Provide the [x, y] coordinate of the cell's center where the given text is located.  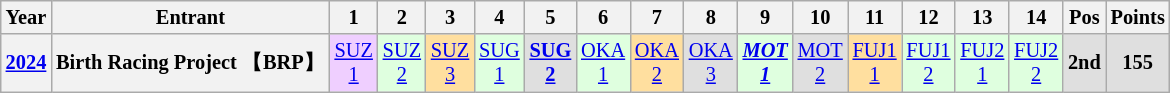
OKA3 [711, 63]
OKA1 [603, 63]
SUG2 [551, 63]
2024 [26, 63]
12 [929, 17]
4 [499, 17]
2 [402, 17]
6 [603, 17]
10 [820, 17]
MOT1 [766, 63]
MOT2 [820, 63]
SUG1 [499, 63]
Year [26, 17]
5 [551, 17]
FUJ21 [982, 63]
2nd [1084, 63]
9 [766, 17]
13 [982, 17]
SUZ3 [450, 63]
OKA2 [657, 63]
1 [354, 17]
FUJ12 [929, 63]
8 [711, 17]
SUZ2 [402, 63]
11 [875, 17]
14 [1036, 17]
SUZ1 [354, 63]
3 [450, 17]
Entrant [190, 17]
Birth Racing Project 【BRP】 [190, 63]
FUJ22 [1036, 63]
Points [1138, 17]
155 [1138, 63]
Pos [1084, 17]
FUJ11 [875, 63]
7 [657, 17]
